Identify which cell holds the provided text, then report its (X, Y) central coordinate. 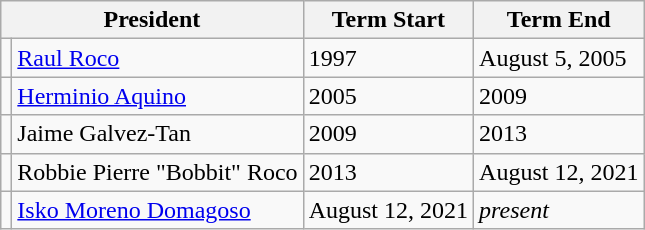
Term End (559, 20)
1997 (388, 58)
Jaime Galvez-Tan (158, 134)
2005 (388, 96)
present (559, 210)
Term Start (388, 20)
Raul Roco (158, 58)
Herminio Aquino (158, 96)
Robbie Pierre "Bobbit" Roco (158, 172)
August 5, 2005 (559, 58)
President (152, 20)
Isko Moreno Domagoso (158, 210)
